Return [X, Y] of the center of cell containing provided text 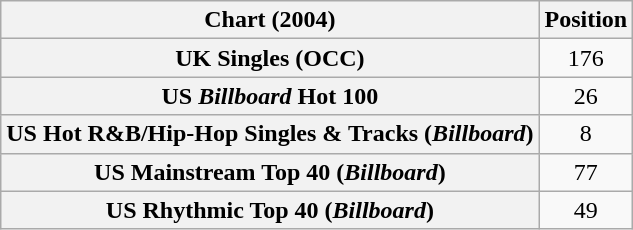
26 [586, 96]
Position [586, 20]
UK Singles (OCC) [270, 58]
US Mainstream Top 40 (Billboard) [270, 172]
US Hot R&B/Hip-Hop Singles & Tracks (Billboard) [270, 134]
Chart (2004) [270, 20]
US Rhythmic Top 40 (Billboard) [270, 210]
77 [586, 172]
US Billboard Hot 100 [270, 96]
49 [586, 210]
8 [586, 134]
176 [586, 58]
